Return [X, Y] of the center of cell containing provided text 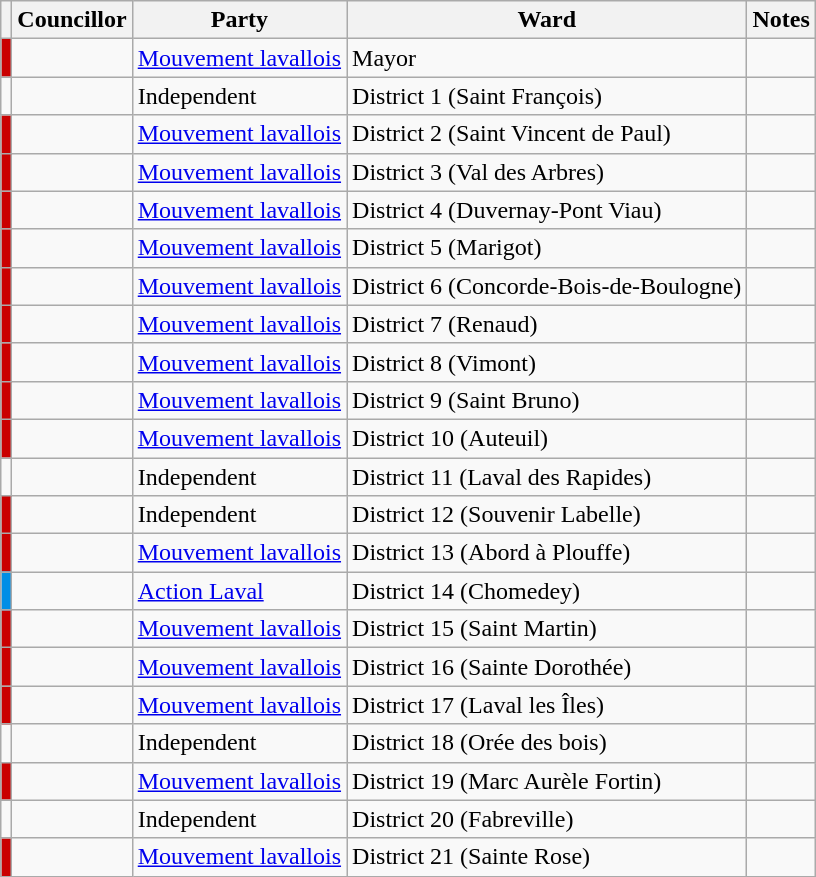
District 21 (Sainte Rose) [547, 857]
Notes [781, 20]
Action Laval [239, 591]
District 17 (Laval les Îles) [547, 705]
Councillor [72, 20]
District 18 (Orée des bois) [547, 743]
District 8 (Vimont) [547, 362]
Mayor [547, 58]
District 7 (Renaud) [547, 324]
District 20 (Fabreville) [547, 819]
District 4 (Duvernay-Pont Viau) [547, 210]
District 11 (Laval des Rapides) [547, 477]
District 13 (Abord à Plouffe) [547, 553]
Ward [547, 20]
District 6 (Concorde-Bois-de-Boulogne) [547, 286]
District 5 (Marigot) [547, 248]
District 3 (Val des Arbres) [547, 172]
Party [239, 20]
District 10 (Auteuil) [547, 438]
District 1 (Saint François) [547, 96]
District 12 (Souvenir Labelle) [547, 515]
District 9 (Saint Bruno) [547, 400]
District 19 (Marc Aurèle Fortin) [547, 781]
District 2 (Saint Vincent de Paul) [547, 134]
District 14 (Chomedey) [547, 591]
District 16 (Sainte Dorothée) [547, 667]
District 15 (Saint Martin) [547, 629]
